Search for the cell housing the specified text and yield its (X, Y) center coordinate. 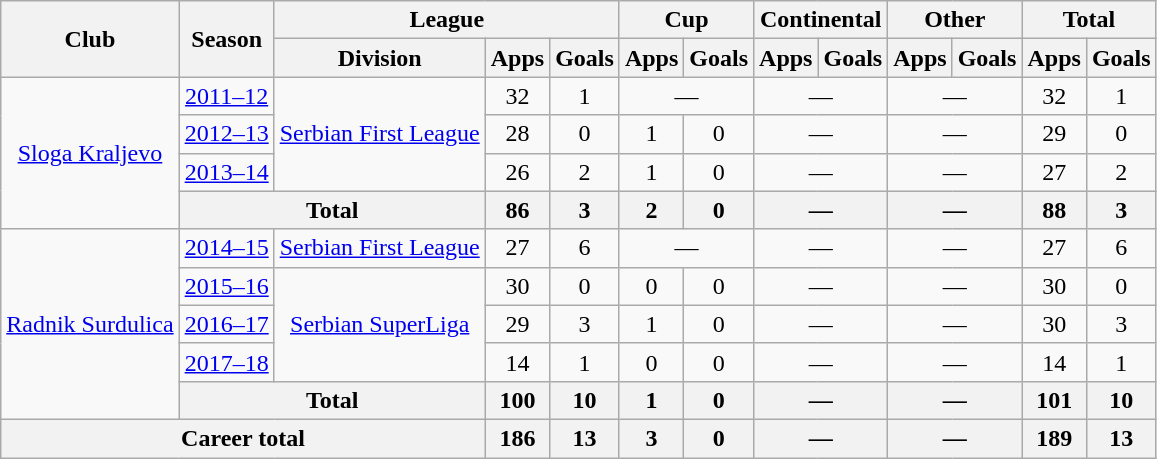
2011–12 (226, 96)
Sloga Kraljevo (90, 153)
Career total (243, 438)
2013–14 (226, 172)
100 (517, 400)
86 (517, 210)
101 (1054, 400)
2012–13 (226, 134)
2015–16 (226, 286)
Radnik Surdulica (90, 324)
Division (380, 58)
Continental (821, 20)
26 (517, 172)
Club (90, 39)
Serbian SuperLiga (380, 324)
186 (517, 438)
Season (226, 39)
88 (1054, 210)
Other (955, 20)
2016–17 (226, 324)
189 (1054, 438)
League (446, 20)
2017–18 (226, 362)
28 (517, 134)
Cup (686, 20)
2014–15 (226, 248)
